Provide the (X, Y) coordinate of the cell's center where the given text is located.  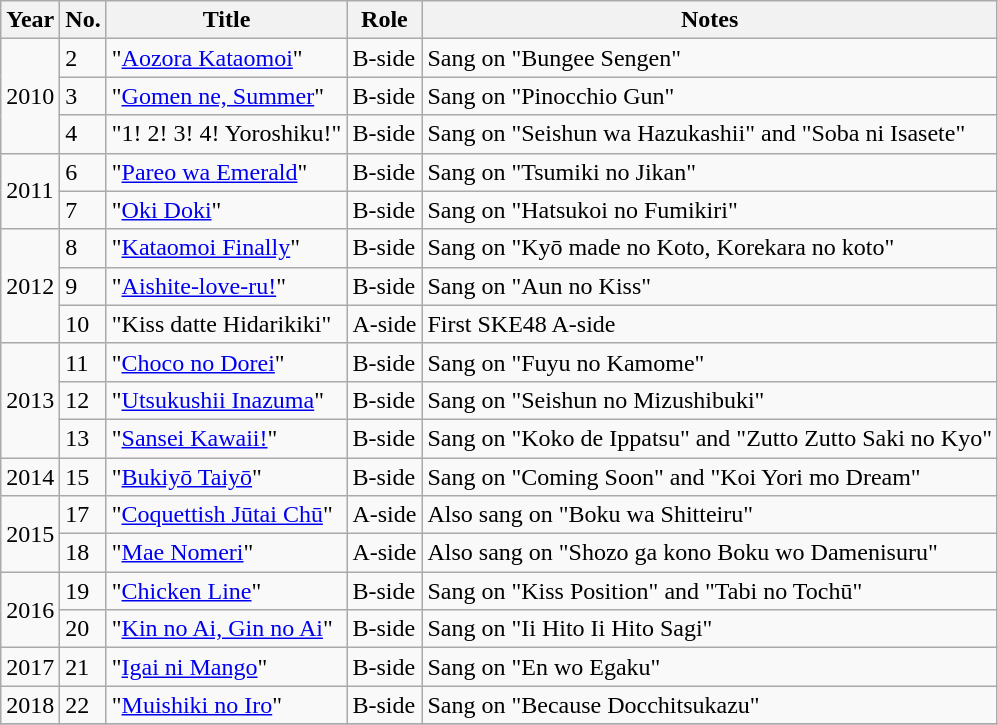
8 (83, 248)
"Kiss datte Hidarikiki" (226, 324)
"Coquettish Jūtai Chū" (226, 515)
Sang on "Bungee Sengen" (710, 58)
Sang on "Kyō made no Koto, Korekara no koto" (710, 248)
2018 (30, 705)
Sang on "Seishun wa Hazukashii" and "Soba ni Isasete" (710, 134)
Sang on "Koko de Ippatsu" and "Zutto Zutto Saki no Kyo" (710, 438)
2010 (30, 96)
Notes (710, 20)
Also sang on "Shozo ga kono Boku wo Damenisuru" (710, 553)
"Bukiyō Taiyō" (226, 477)
Sang on "Ii Hito Ii Hito Sagi" (710, 629)
"Pareo wa Emerald" (226, 172)
Sang on "Aun no Kiss" (710, 286)
2012 (30, 286)
Sang on "Fuyu no Kamome" (710, 362)
No. (83, 20)
Sang on "En wo Egaku" (710, 667)
Sang on "Pinocchio Gun" (710, 96)
Role (384, 20)
"Kin no Ai, Gin no Ai" (226, 629)
3 (83, 96)
17 (83, 515)
10 (83, 324)
2015 (30, 534)
4 (83, 134)
2011 (30, 191)
21 (83, 667)
2013 (30, 400)
22 (83, 705)
"Igai ni Mango" (226, 667)
"1! 2! 3! 4! Yoroshiku!" (226, 134)
"Aozora Kataomoi" (226, 58)
"Sansei Kawaii!" (226, 438)
"Gomen ne, Summer" (226, 96)
Year (30, 20)
2016 (30, 610)
Also sang on "Boku wa Shitteiru" (710, 515)
20 (83, 629)
2 (83, 58)
Sang on "Because Docchitsukazu" (710, 705)
Sang on "Tsumiki no Jikan" (710, 172)
11 (83, 362)
"Choco no Dorei" (226, 362)
7 (83, 210)
"Chicken Line" (226, 591)
12 (83, 400)
First SKE48 A-side (710, 324)
Sang on "Hatsukoi no Fumikiri" (710, 210)
2014 (30, 477)
"Muishiki no Iro" (226, 705)
6 (83, 172)
13 (83, 438)
Sang on "Kiss Position" and "Tabi no Tochū" (710, 591)
18 (83, 553)
Sang on "Seishun no Mizushibuki" (710, 400)
19 (83, 591)
Title (226, 20)
"Aishite-love-ru!" (226, 286)
2017 (30, 667)
"Utsukushii Inazuma" (226, 400)
"Oki Doki" (226, 210)
15 (83, 477)
"Mae Nomeri" (226, 553)
Sang on "Coming Soon" and "Koi Yori mo Dream" (710, 477)
"Kataomoi Finally" (226, 248)
9 (83, 286)
